Search for the cell housing the specified text and yield its [X, Y] center coordinate. 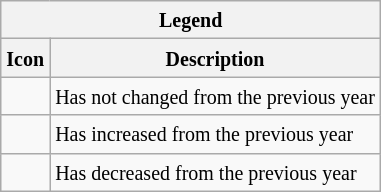
Description [216, 58]
Icon [26, 58]
Legend [191, 20]
Has not changed from the previous year [216, 96]
Has increased from the previous year [216, 134]
Has decreased from the previous year [216, 172]
